Identify which cell holds the provided text, then report its (X, Y) central coordinate. 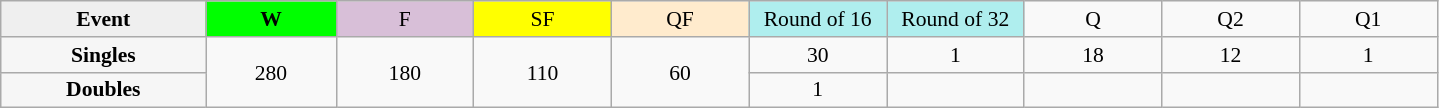
Q1 (1368, 19)
Event (104, 19)
12 (1231, 55)
SF (543, 19)
Doubles (104, 90)
F (405, 19)
110 (543, 72)
30 (818, 55)
QF (680, 19)
Round of 32 (955, 19)
Singles (104, 55)
Q2 (1231, 19)
180 (405, 72)
18 (1093, 55)
280 (271, 72)
60 (680, 72)
W (271, 19)
Q (1093, 19)
Round of 16 (818, 19)
